Extract the [X, Y] coordinate from the center of the cell holding the provided text.  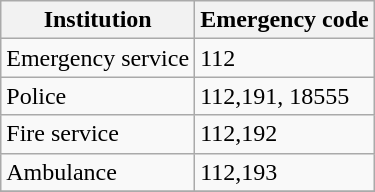
Institution [98, 20]
112,193 [285, 172]
Emergency code [285, 20]
112 [285, 58]
Fire service [98, 134]
Emergency service [98, 58]
112,192 [285, 134]
Ambulance [98, 172]
112,191, 18555 [285, 96]
Police [98, 96]
